From the cell containing the given text, extract its center point as [x, y] coordinate. 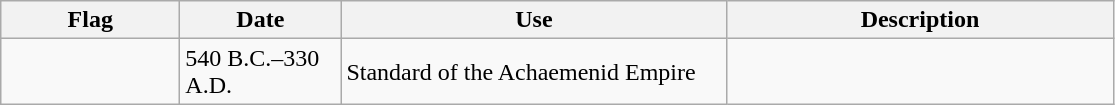
Use [534, 20]
Flag [90, 20]
Standard of the Achaemenid Empire [534, 72]
540 B.C.–330 A.D. [260, 72]
Date [260, 20]
Description [920, 20]
